Determine the (X, Y) coordinate at the center of the cell enclosing the given text.  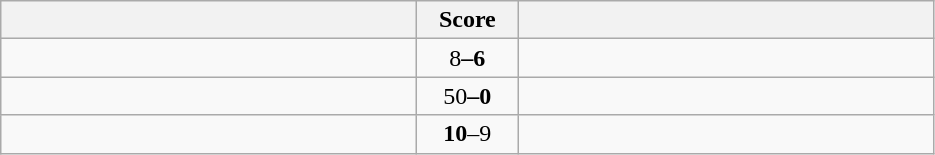
8–6 (468, 58)
10–9 (468, 134)
50–0 (468, 96)
Score (468, 20)
